Detect which cell encompasses the target text, then output its [x, y] center coordinate. 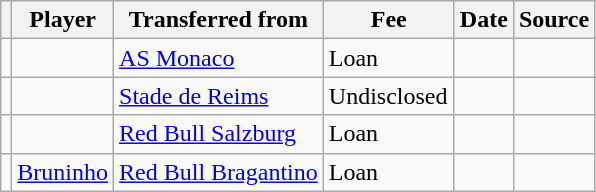
Red Bull Salzburg [219, 134]
Transferred from [219, 20]
Undisclosed [388, 96]
Stade de Reims [219, 96]
Red Bull Bragantino [219, 172]
AS Monaco [219, 58]
Source [554, 20]
Bruninho [63, 172]
Player [63, 20]
Date [484, 20]
Fee [388, 20]
